Pinpoint the cell where the given text exists, returning its [x, y] midpoint coordinate. 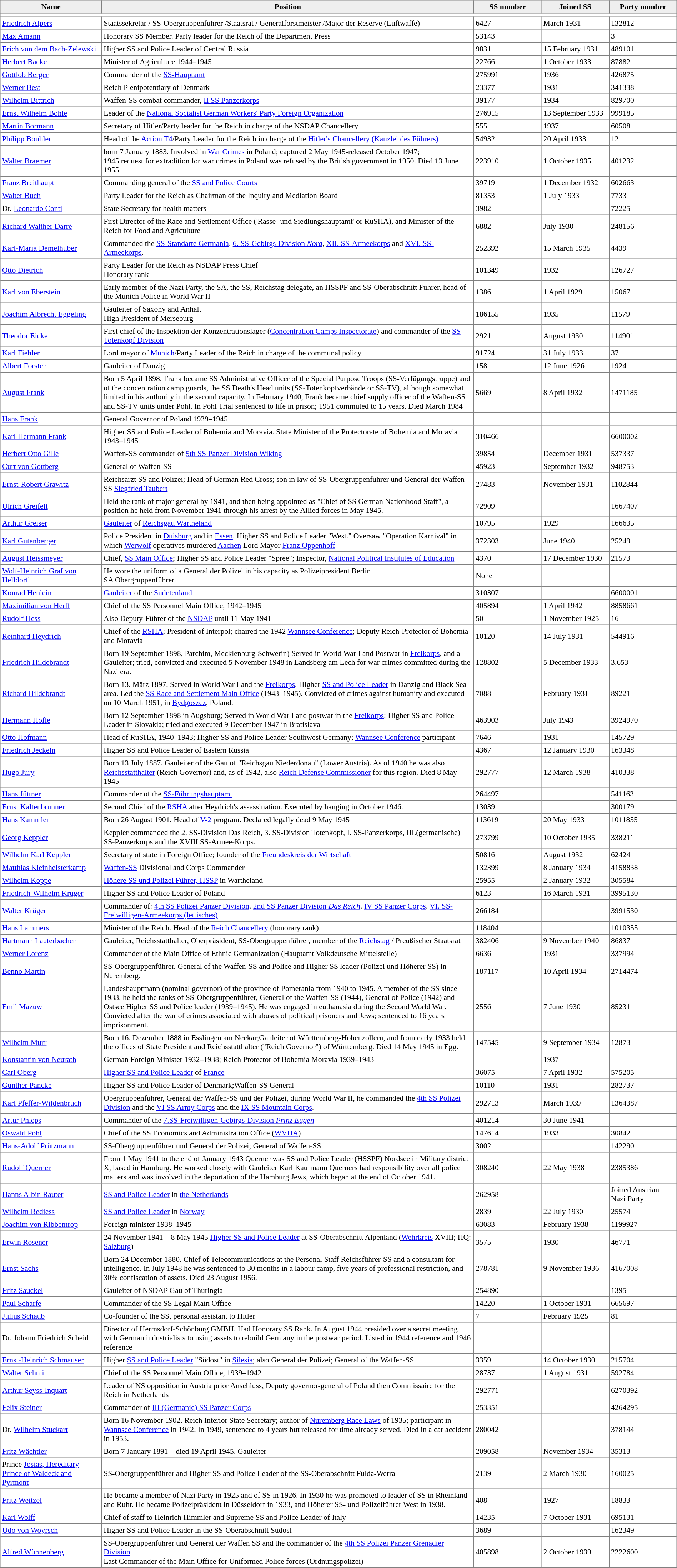
Herbert Otto Gille [51, 454]
1935 [575, 314]
54932 [508, 139]
39854 [508, 454]
10 April 1934 [575, 971]
209058 [508, 1451]
275991 [508, 75]
1010355 [643, 928]
21573 [643, 558]
Wilhelm Koppe [51, 880]
Higher SS and Police Leader of France [288, 1072]
401214 [508, 1120]
132812 [643, 23]
Richard Hildebrandt [51, 694]
1924 [643, 366]
999185 [643, 113]
1927 [575, 1500]
45923 [508, 466]
24 November 1941 – 8 May 1945 Higher SS and Police Leader at SS-Oberabschnitt Alpenland (Wehrkreis XVIII; HQ: Salzburg) [288, 1242]
Commander of: 4th SS Polizei Panzer Division. 2nd SS Panzer Division Das Reich. IV SS Panzer Corps. VI. SS-Freiwilligen-Armeekorps (lettisches) [288, 911]
Joined Austrian Nazi Party [643, 1194]
2222600 [643, 1552]
German Foreign Minister 1932–1938; Reich Protector of Bohemia Moravia 1939–1943 [288, 1059]
276915 [508, 113]
50 [508, 618]
Born 26 August 1901. Head of V-2 program. Declared legally dead 9 May 1945 [288, 820]
Gottlob Berger [51, 75]
Karl Gutenberger [51, 541]
Prince Josias, Hereditary Prince of Waldeck and Pyrmont [51, 1473]
Otto Dietrich [51, 270]
602663 [643, 183]
113619 [508, 820]
Secretary of Hitler/Party leader for the Reich in charge of the NSDAP Chancellery [288, 126]
1934 [575, 100]
87882 [643, 62]
215704 [643, 1360]
338211 [643, 837]
145729 [643, 737]
160025 [643, 1473]
Fritz Sauckel [51, 1290]
63083 [508, 1224]
252392 [508, 248]
39719 [508, 183]
Hans Jüttner [51, 794]
132399 [508, 868]
15 March 1935 [575, 248]
Name [51, 7]
Karl Fiehler [51, 353]
Günther Pancke [51, 1085]
Waffen-SS commander of 5th SS Panzer Division Wiking [288, 454]
State Secretary for health matters [288, 208]
Dr. Leonardo Conti [51, 208]
Friedrich Jeckeln [51, 750]
27483 [508, 484]
463903 [508, 720]
537337 [643, 454]
12 June 1926 [575, 366]
1 April 1929 [575, 292]
7088 [508, 694]
Higher SS and Police Leader of Central Russia [288, 49]
Benno Martin [51, 971]
Leader of NS opposition in Austria prior Anschluss, Deputy governor-general of Poland then Commissaire for the Reich in Netherlands [288, 1390]
Arthur Seyss-Inquart [51, 1390]
Hanns Albin Rauter [51, 1194]
Reinhard Heydrich [51, 636]
Chief, SS Main Office; Higher SS and Police Leader "Spree"; Inspector, National Political Institutes of Education [288, 558]
Gauleiter of Saxony and AnhaltHigh President of Merseburg [288, 314]
253351 [508, 1407]
489101 [643, 49]
6123 [508, 893]
Fritz Wächtler [51, 1451]
426875 [643, 75]
541163 [643, 794]
91724 [508, 353]
Gauleiter of Danzig [288, 366]
Arthur Greiser [51, 523]
Higher SS and Police Leader "Südost" in Silesia; also General der Polizei; General of the Waffen-SS [288, 1360]
3.653 [643, 662]
Werner Lorenz [51, 954]
2839 [508, 1212]
25955 [508, 880]
Philipp Bouhler [51, 139]
Otto Hofmann [51, 737]
Udo von Woyrsch [51, 1530]
1667407 [643, 506]
Head of RuSHA, 1940–1943; Higher SS and Police Leader Southwest Germany; Wannsee Conference participant [288, 737]
November 1934 [575, 1451]
Curt von Gottberg [51, 466]
3995130 [643, 893]
89221 [643, 694]
Emil Mazuw [51, 1007]
Minister of Agriculture 1944–1945 [288, 62]
Dr. Wilhelm Stuckart [51, 1430]
16 [643, 618]
3991530 [643, 911]
SS and Police Leader in the Netherlands [288, 1194]
378144 [643, 1430]
Rudolf Hess [51, 618]
Joachim Albrecht Eggeling [51, 314]
8 January 1934 [575, 868]
Hartmann Lauterbacher [51, 941]
Karl von Eberstein [51, 292]
Waffen-SS combat commander, II SS Panzerkorps [288, 100]
6427 [508, 23]
Higher SS and Police Leader of Poland [288, 893]
405894 [508, 606]
1 October 1935 [575, 161]
1 August 1931 [575, 1373]
1199927 [643, 1224]
Hans Lammers [51, 928]
9831 [508, 49]
575205 [643, 1072]
114901 [643, 336]
February 1938 [575, 1224]
300179 [643, 807]
18833 [643, 1500]
829700 [643, 100]
12 January 1930 [575, 750]
Wolf-Heinrich Graf von Helldorf [51, 576]
5 December 1933 [575, 662]
948753 [643, 466]
2385386 [643, 1168]
Ernst Sachs [51, 1268]
Max Amann [51, 36]
Wilhelm Bittrich [51, 100]
November 1931 [575, 484]
3689 [508, 1530]
1395 [643, 1290]
Ulrich Greifelt [51, 506]
20 April 1933 [575, 139]
23377 [508, 87]
81 [643, 1316]
158 [508, 366]
Commander of III (Germanic) SS Panzer Corps [288, 1407]
August 1932 [575, 855]
382406 [508, 941]
187117 [508, 971]
10 October 1935 [575, 837]
Konrad Henlein [51, 593]
337994 [643, 954]
Reichsarzt SS and Polizei; Head of German Red Cross; son in law of SS-Obergruppenführer und General der Waffen-SS Siegfried Taubert [288, 484]
22 May 1938 [575, 1168]
1 October 1931 [575, 1303]
28737 [508, 1373]
14 October 1930 [575, 1360]
1933 [575, 1133]
3575 [508, 1242]
292713 [508, 1103]
Gauleiter of the Sudetenland [288, 593]
4439 [643, 248]
5669 [508, 392]
7 April 1932 [575, 1072]
Commander of the SS-Führungshauptamt [288, 794]
118404 [508, 928]
Staatssekretär / SS-Obergruppenführer /Staatsrat / Generalforstmeister /Major der Reserve (Luftwaffe) [288, 23]
408 [508, 1500]
Konstantin von Neurath [51, 1059]
Hans Kammler [51, 820]
Ernst Wilhelm Bohle [51, 113]
16 March 1931 [575, 893]
1936 [575, 75]
August 1930 [575, 336]
Early member of the Nazi Party, the SA, the SS, Reichstag delegate, an HSSPF and SS-Oberabschnitt Führer, head of the Munich Police in World War II [288, 292]
Commander of the 7.SS-Freiwilligen-Gebirgs-Division Prinz Eugen [288, 1120]
Also Deputy-Führer of the NSDAP until 11 May 1941 [288, 618]
Martin Bormann [51, 126]
Lord mayor of Munich/Party Leader of the Reich in charge of the communal policy [288, 353]
22766 [508, 62]
544916 [643, 636]
1 December 1932 [575, 183]
186155 [508, 314]
310466 [508, 436]
3924970 [643, 720]
Co-founder of the SS, personal assistant to Hitler [288, 1316]
Dr. Johann Friedrich Scheid [51, 1338]
Secretary of state in Foreign Office; founder of the Freundeskreis der Wirtschaft [288, 855]
Party Leader for the Reich as NSDAP Press ChiefHonorary rank [288, 270]
7 October 1931 [575, 1517]
First chief of the Inspektion der Konzentrationslager (Concentration Camps Inspectorate) and commander of the SS Totenkopf Division [288, 336]
2 January 1932 [575, 880]
7646 [508, 737]
30842 [643, 1133]
86837 [643, 941]
SS-Obergruppenführer, General of the Waffen-SS and Police and Higher SS leader (Polizei und Höherer SS) in Nuremberg. [288, 971]
9 November 1936 [575, 1268]
Chief of staff to Heinrich Himmler and Supreme SS and Police Leader of Italy [288, 1517]
72909 [508, 506]
305584 [643, 880]
292771 [508, 1390]
10120 [508, 636]
Erich von dem Bach-Zelewski [51, 49]
17 December 1930 [575, 558]
12 [643, 139]
Fritz Weitzel [51, 1500]
September 1932 [575, 466]
He wore the uniform of a General der Polizei in his capacity as Polizeipresident BerlinSA Obergruppenführer [288, 576]
8 April 1932 [575, 392]
Matthias Kleinheisterkamp [51, 868]
310307 [508, 593]
695131 [643, 1517]
July 1930 [575, 226]
Higher SS and Police Leader of Bohemia and Moravia. State Minister of the Protectorate of Bohemia and Moravia 1943–1945 [288, 436]
2 October 1939 [575, 1552]
1 April 1942 [575, 606]
Reich Plenipotentiary of Denmark [288, 87]
Commander of the Main Office of Ethnic Germanization (Hauptamt Volkdeutsche Mittelstelle) [288, 954]
2921 [508, 336]
Wilhelm Murr [51, 1042]
13039 [508, 807]
665697 [643, 1303]
Leader of the National Socialist German Workers' Party Foreign Organization [288, 113]
Chief of the SS Economics and Administration Office (WVHA) [288, 1133]
10795 [508, 523]
Friedrich Alpers [51, 23]
12873 [643, 1042]
December 1931 [575, 454]
Theodor Eicke [51, 336]
1471185 [643, 392]
July 1943 [575, 720]
Rudolf Querner [51, 1168]
Joachim von Ribbentrop [51, 1224]
8858661 [643, 606]
223910 [508, 161]
128802 [508, 662]
11579 [643, 314]
85231 [643, 1007]
Minister of the Reich. Head of the Reich Chancellery (honorary rank) [288, 928]
February 1931 [575, 694]
4167008 [643, 1268]
Party Leader for the Reich as Chairman of the Inquiry and Mediation Board [288, 196]
Hans-Adolf Prützmann [51, 1146]
February 1925 [575, 1316]
14220 [508, 1303]
Erwin Rösener [51, 1242]
Commander of the SS-Hauptamt [288, 75]
6600002 [643, 436]
1 July 1933 [575, 196]
1930 [575, 1242]
2556 [508, 1007]
3982 [508, 208]
14235 [508, 1517]
1 October 1933 [575, 62]
25249 [643, 541]
14 July 1931 [575, 636]
4264295 [643, 1407]
1011855 [643, 820]
341338 [643, 87]
Höhere SS und Polizei Führer, HSSP in Wartheland [288, 880]
General Governor of Poland 1939–1945 [288, 419]
Alfred Wünnenberg [51, 1552]
Hermann Höfle [51, 720]
SS-Obergruppenführer und General der Polizei; General of Waffen-SS [288, 1146]
22 July 1930 [575, 1212]
Karl-Maria Demelhuber [51, 248]
10110 [508, 1085]
Head of the Action T4/Party Leader for the Reich in charge of the Hitler's Chancellery (Kanzlei des Führers) [288, 139]
Ernst-Heinrich Schmauser [51, 1360]
SS-Obergruppenführer and Higher SS and Police Leader of the SS-Oberabschnitt Fulda-Werra [288, 1473]
3 [643, 36]
Gauleiter, Reichsstatthalter, Oberpräsident, SS-Obergruppenführer, member of the Reichstag / Preußischer Staatsrat [288, 941]
1102844 [643, 484]
March 1931 [575, 23]
278781 [508, 1268]
72225 [643, 208]
126727 [643, 270]
1 November 1925 [575, 618]
Artur Phleps [51, 1120]
Higher SS and Police Leader of Eastern Russia [288, 750]
Higher SS and Police Leader of Denmark;Waffen-SS General [288, 1085]
282737 [643, 1085]
292777 [508, 772]
555 [508, 126]
Werner Best [51, 87]
1932 [575, 270]
Commanding general of the SS and Police Courts [288, 183]
1364387 [643, 1103]
1386 [508, 292]
Albert Forster [51, 366]
162349 [643, 1530]
2714474 [643, 971]
Karl Wolff [51, 1517]
31 July 1933 [575, 353]
6270392 [643, 1390]
Maximilian von Herff [51, 606]
147545 [508, 1042]
1929 [575, 523]
Friedrich Hildebrandt [51, 662]
Chief of the SS Personnel Main Office, 1942–1945 [288, 606]
3359 [508, 1360]
308240 [508, 1168]
August Frank [51, 392]
37 [643, 353]
405898 [508, 1552]
15 February 1931 [575, 49]
280042 [508, 1430]
Honorary SS Member. Party leader for the Reich of the Department Press [288, 36]
254890 [508, 1290]
Born 7 January 1891 – died 19 April 1945. Gauleiter [288, 1451]
2139 [508, 1473]
7733 [643, 196]
166635 [643, 523]
248156 [643, 226]
June 1940 [575, 541]
Paul Scharfe [51, 1303]
Chief of the RSHA; President of Interpol; chaired the 1942 Wannsee Conference; Deputy Reich-Protector of Bohemia and Moravia [288, 636]
Walter Schmitt [51, 1373]
Georg Keppler [51, 837]
9 September 1934 [575, 1042]
62424 [643, 855]
Gauleiter of Reichsgau Wartheland [288, 523]
410338 [643, 772]
Wilhelm Rediess [51, 1212]
August Heissmeyer [51, 558]
Commander of the SS Legal Main Office [288, 1303]
Oswald Pohl [51, 1133]
Wilhelm Karl Keppler [51, 855]
36075 [508, 1072]
12 March 1938 [575, 772]
Waffen-SS Divisional and Corps Commander [288, 868]
50816 [508, 855]
81353 [508, 196]
401232 [643, 161]
Joined SS [575, 7]
264497 [508, 794]
592784 [643, 1373]
Walter Krüger [51, 911]
20 May 1933 [575, 820]
9 November 1940 [575, 941]
25574 [643, 1212]
3002 [508, 1146]
Commanded the SS-Standarte Germania, 6. SS-Gebirgs-Division Nord, XII. SS-Armeekorps and XVI. SS-Armeekorps. [288, 248]
Party number [643, 7]
Karl Hermann Frank [51, 436]
7 June 1930 [575, 1007]
372303 [508, 541]
15067 [643, 292]
Ernst Kaltenbrunner [51, 807]
General of Waffen-SS [288, 466]
142290 [643, 1146]
2 March 1930 [575, 1473]
46771 [643, 1242]
Carl Oberg [51, 1072]
Hugo Jury [51, 772]
March 1939 [575, 1103]
Franz Breithaupt [51, 183]
Second Chief of the RSHA after Heydrich's assassination. Executed by hanging in October 1946. [288, 807]
13 September 1933 [575, 113]
Julius Schaub [51, 1316]
Higher SS and Police Leader in the SS-Oberabschnitt Südost [288, 1530]
53143 [508, 36]
266184 [508, 911]
Foreign minister 1938–1945 [288, 1224]
First Director of the Race and Settlement Office ('Rasse- und Siedlungshauptamt' or RuSHA), and Minister of the Reich for Food and Agriculture [288, 226]
Ernst-Robert Grawitz [51, 484]
Friedrich-Wilhelm Krüger [51, 893]
Richard Walther Darré [51, 226]
Walter Buch [51, 196]
4370 [508, 558]
Karl Pfeffer-Wildenbruch [51, 1103]
SS and Police Leader in Norway [288, 1212]
4158838 [643, 868]
Herbert Backe [51, 62]
6636 [508, 954]
Position [288, 7]
Chief of the SS Personnel Main Office, 1939–1942 [288, 1373]
Walter Braemer [51, 161]
147614 [508, 1133]
30 June 1941 [575, 1120]
Felix Steiner [51, 1407]
273799 [508, 837]
35313 [643, 1451]
Hans Frank [51, 419]
6882 [508, 226]
163348 [643, 750]
262958 [508, 1194]
4367 [508, 750]
None [508, 576]
7 [508, 1316]
101349 [508, 270]
6600001 [643, 593]
SS number [508, 7]
39177 [508, 100]
Gauleiter of NSDAP Gau of Thuringia [288, 1290]
60508 [643, 126]
